Detect which cell encompasses the target text, then output its [x, y] center coordinate. 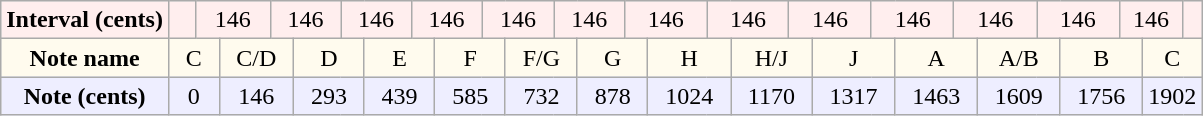
D [330, 58]
293 [330, 96]
1317 [854, 96]
1609 [1018, 96]
F [470, 58]
878 [612, 96]
J [854, 58]
1756 [1102, 96]
Note (cents) [85, 96]
H [690, 58]
1463 [936, 96]
0 [194, 96]
1024 [690, 96]
Interval (cents) [85, 20]
732 [541, 96]
B [1102, 58]
1170 [772, 96]
A/B [1018, 58]
F/G [541, 58]
A [936, 58]
H/J [772, 58]
C/D [256, 58]
585 [470, 96]
439 [400, 96]
G [612, 58]
E [400, 58]
1902 [1172, 96]
Note name [85, 58]
